Return (X, Y) of the center of cell containing provided text 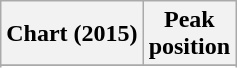
Chart (2015) (72, 34)
Peakposition (189, 34)
